For the text-containing cell, return its midpoint in (X, Y) coordinate format. 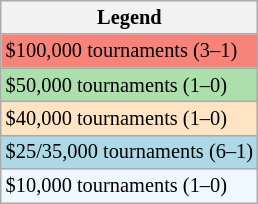
$50,000 tournaments (1–0) (130, 85)
$10,000 tournaments (1–0) (130, 186)
$25/35,000 tournaments (6–1) (130, 152)
$100,000 tournaments (3–1) (130, 51)
$40,000 tournaments (1–0) (130, 118)
Legend (130, 17)
